Extract the (X, Y) coordinate from the center of the cell holding the provided text.  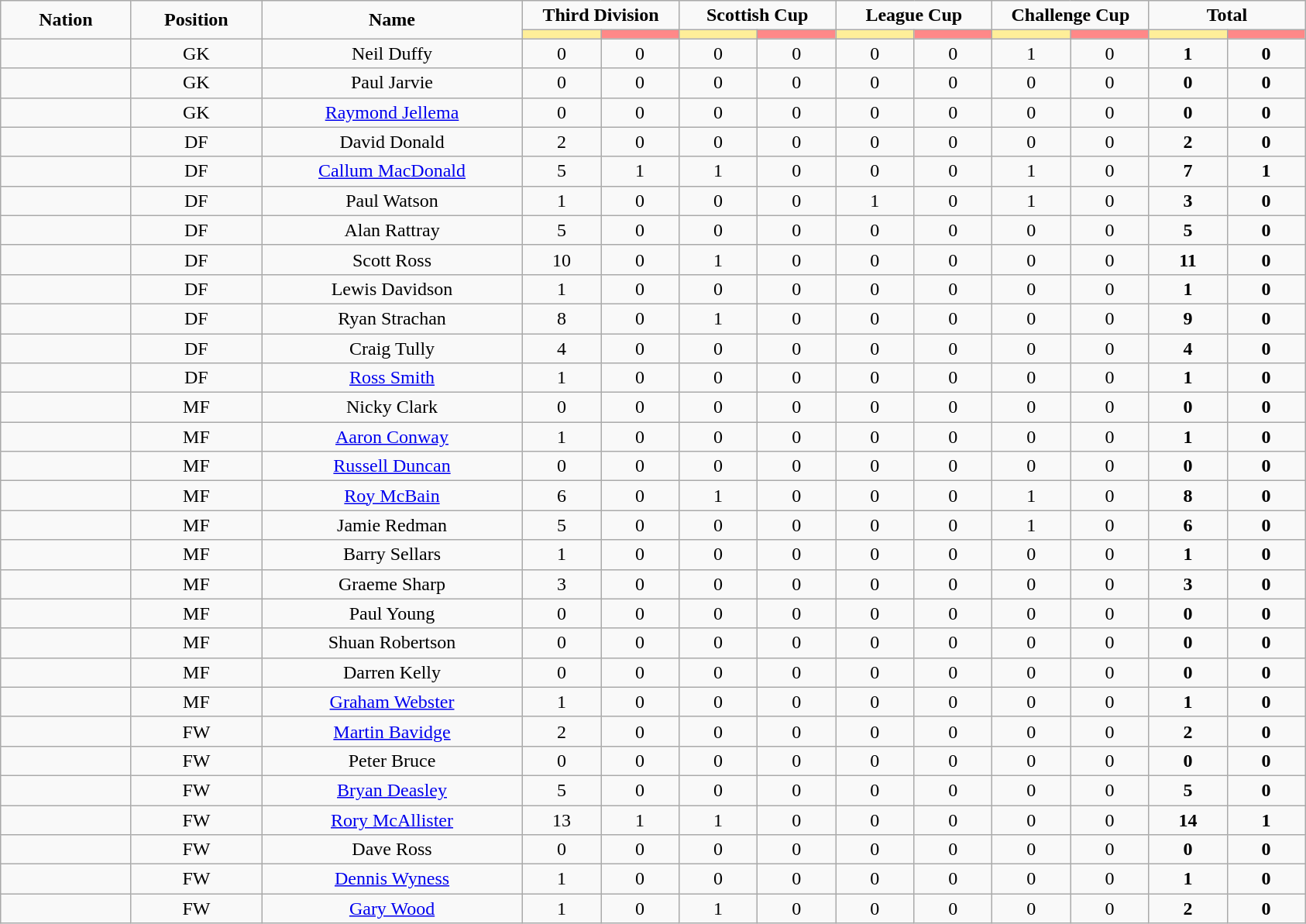
Nicky Clark (392, 407)
Total (1227, 15)
Scottish Cup (758, 15)
Name (392, 20)
9 (1188, 318)
11 (1188, 259)
Paul Jarvie (392, 83)
7 (1188, 171)
League Cup (914, 15)
13 (561, 820)
Rory McAllister (392, 820)
Dennis Wyness (392, 879)
Gary Wood (392, 909)
Martin Bavidge (392, 731)
14 (1188, 820)
Ross Smith (392, 378)
Nation (66, 20)
Graham Webster (392, 702)
Jamie Redman (392, 525)
Barry Sellars (392, 555)
Bryan Deasley (392, 790)
Position (196, 20)
Darren Kelly (392, 672)
Third Division (600, 15)
Ryan Strachan (392, 318)
Neil Duffy (392, 53)
Graeme Sharp (392, 584)
Scott Ross (392, 259)
Dave Ross (392, 850)
Callum MacDonald (392, 171)
Raymond Jellema (392, 112)
Challenge Cup (1071, 15)
Paul Watson (392, 201)
Paul Young (392, 613)
Aaron Conway (392, 437)
Lewis Davidson (392, 289)
David Donald (392, 142)
Roy McBain (392, 496)
Russell Duncan (392, 466)
Craig Tully (392, 348)
Peter Bruce (392, 761)
10 (561, 259)
Shuan Robertson (392, 643)
Alan Rattray (392, 230)
